Provide the [X, Y] coordinate of the cell's center where the given text is located.  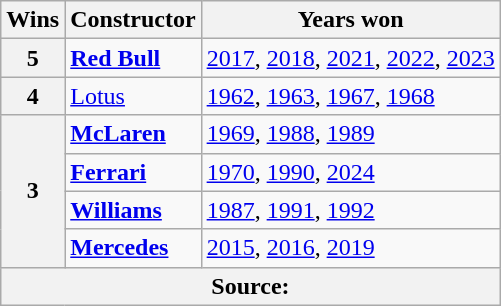
Lotus [133, 96]
5 [33, 58]
1970, 1990, 2024 [350, 172]
Mercedes [133, 248]
1962, 1963, 1967, 1968 [350, 96]
2017, 2018, 2021, 2022, 2023 [350, 58]
Red Bull [133, 58]
3 [33, 191]
Wins [33, 20]
Years won [350, 20]
2015, 2016, 2019 [350, 248]
McLaren [133, 134]
Constructor [133, 20]
1987, 1991, 1992 [350, 210]
1969, 1988, 1989 [350, 134]
Ferrari [133, 172]
Source: [250, 286]
Williams [133, 210]
4 [33, 96]
